Pinpoint the cell where the given text exists, returning its [X, Y] midpoint coordinate. 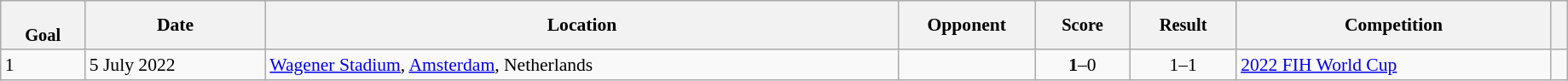
Location [581, 26]
Wagener Stadium, Amsterdam, Netherlands [581, 66]
1–1 [1183, 66]
Opponent [967, 26]
Competition [1393, 26]
Result [1183, 26]
2022 FIH World Cup [1393, 66]
5 July 2022 [176, 66]
Score [1083, 26]
Goal [43, 26]
1 [43, 66]
1–0 [1083, 66]
Date [176, 26]
